Extract the (x, y) coordinate from the center of the cell holding the provided text.  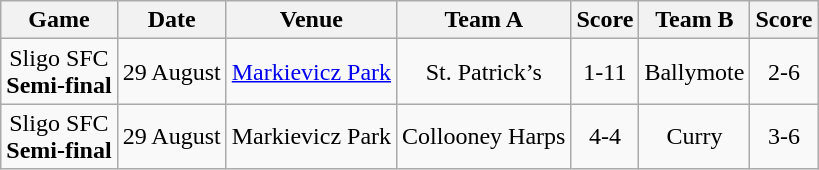
Venue (311, 20)
1-11 (605, 72)
Collooney Harps (484, 136)
3-6 (784, 136)
Curry (694, 136)
Team A (484, 20)
2-6 (784, 72)
Ballymote (694, 72)
St. Patrick’s (484, 72)
Date (172, 20)
Team B (694, 20)
Game (59, 20)
4-4 (605, 136)
